Scan for the cell matching the given text and deliver its [x, y] coordinate at center. 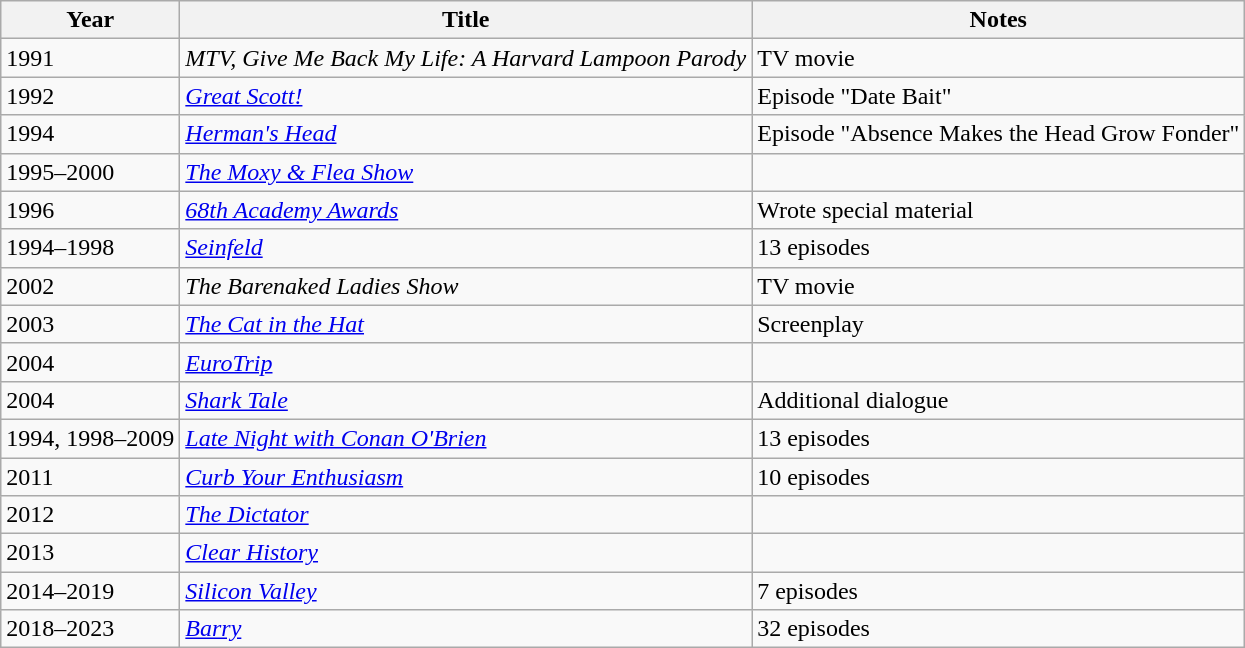
Episode "Date Bait" [998, 96]
Herman's Head [466, 134]
Shark Tale [466, 400]
2011 [90, 477]
Seinfeld [466, 248]
1994–1998 [90, 248]
Silicon Valley [466, 591]
Curb Your Enthusiasm [466, 477]
The Barenaked Ladies Show [466, 286]
32 episodes [998, 629]
Episode "Absence Makes the Head Grow Fonder" [998, 134]
7 episodes [998, 591]
Wrote special material [998, 210]
Title [466, 20]
1995–2000 [90, 172]
EuroTrip [466, 362]
Additional dialogue [998, 400]
2014–2019 [90, 591]
1991 [90, 58]
1994 [90, 134]
2013 [90, 553]
Late Night with Conan O'Brien [466, 438]
2002 [90, 286]
The Dictator [466, 515]
1996 [90, 210]
Notes [998, 20]
10 episodes [998, 477]
The Moxy & Flea Show [466, 172]
Barry [466, 629]
68th Academy Awards [466, 210]
Year [90, 20]
2018–2023 [90, 629]
Clear History [466, 553]
1994, 1998–2009 [90, 438]
Screenplay [998, 324]
The Cat in the Hat [466, 324]
2003 [90, 324]
MTV, Give Me Back My Life: A Harvard Lampoon Parody [466, 58]
1992 [90, 96]
Great Scott! [466, 96]
2012 [90, 515]
